Locate the cell with the specified text and output its [x, y] center coordinate. 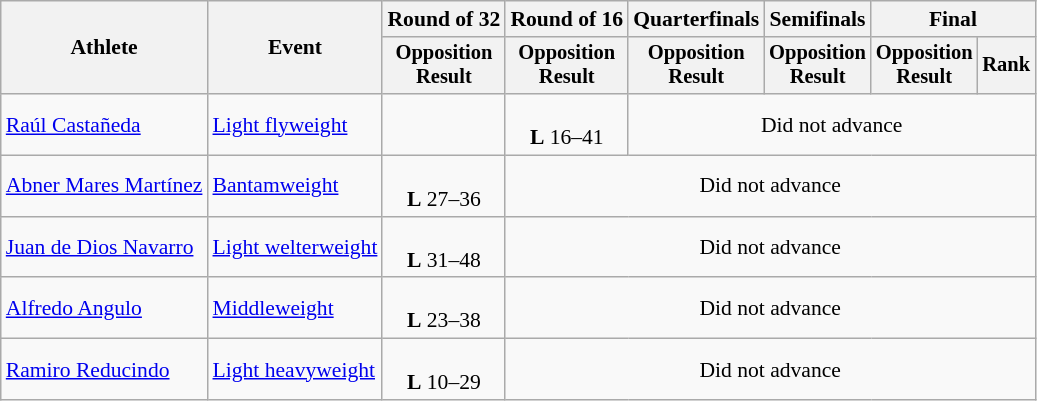
Juan de Dios Navarro [104, 248]
Middleweight [294, 308]
Abner Mares Martínez [104, 186]
Athlete [104, 48]
Light heavyweight [294, 370]
L 16–41 [566, 124]
Quarterfinals [696, 19]
Round of 16 [566, 19]
L 10–29 [444, 370]
L 31–48 [444, 248]
Round of 32 [444, 19]
Rank [1006, 66]
L 27–36 [444, 186]
Alfredo Angulo [104, 308]
Raúl Castañeda [104, 124]
Event [294, 48]
Semifinals [818, 19]
L 23–38 [444, 308]
Light welterweight [294, 248]
Ramiro Reducindo [104, 370]
Bantamweight [294, 186]
Light flyweight [294, 124]
Final [953, 19]
